Extract the (x, y) coordinate from the center of the cell holding the provided text.  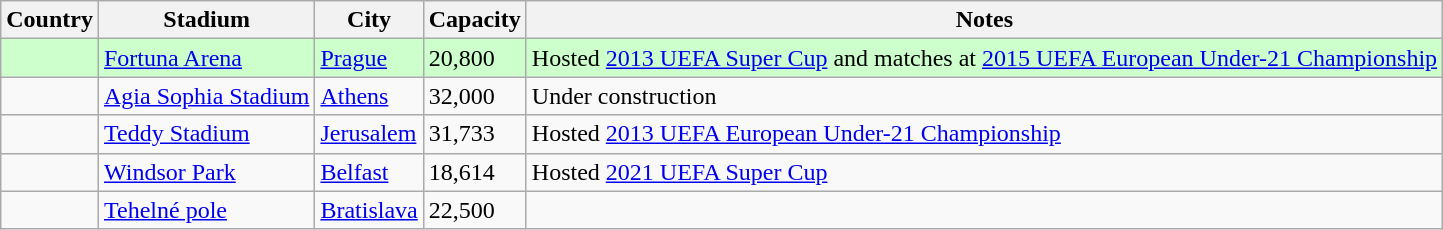
Hosted 2013 UEFA European Under-21 Championship (984, 134)
Windsor Park (206, 172)
Fortuna Arena (206, 58)
22,500 (474, 210)
Under construction (984, 96)
Bratislava (369, 210)
Hosted 2013 UEFA Super Cup and matches at 2015 UEFA European Under-21 Championship (984, 58)
Agia Sophia Stadium (206, 96)
32,000 (474, 96)
18,614 (474, 172)
Athens (369, 96)
20,800 (474, 58)
Capacity (474, 20)
Stadium (206, 20)
Tehelné pole (206, 210)
31,733 (474, 134)
Jerusalem (369, 134)
Teddy Stadium (206, 134)
City (369, 20)
Belfast (369, 172)
Notes (984, 20)
Hosted 2021 UEFA Super Cup (984, 172)
Country (50, 20)
Prague (369, 58)
